Return the (X, Y) coordinate for the center point of the cell that contains the specified text.  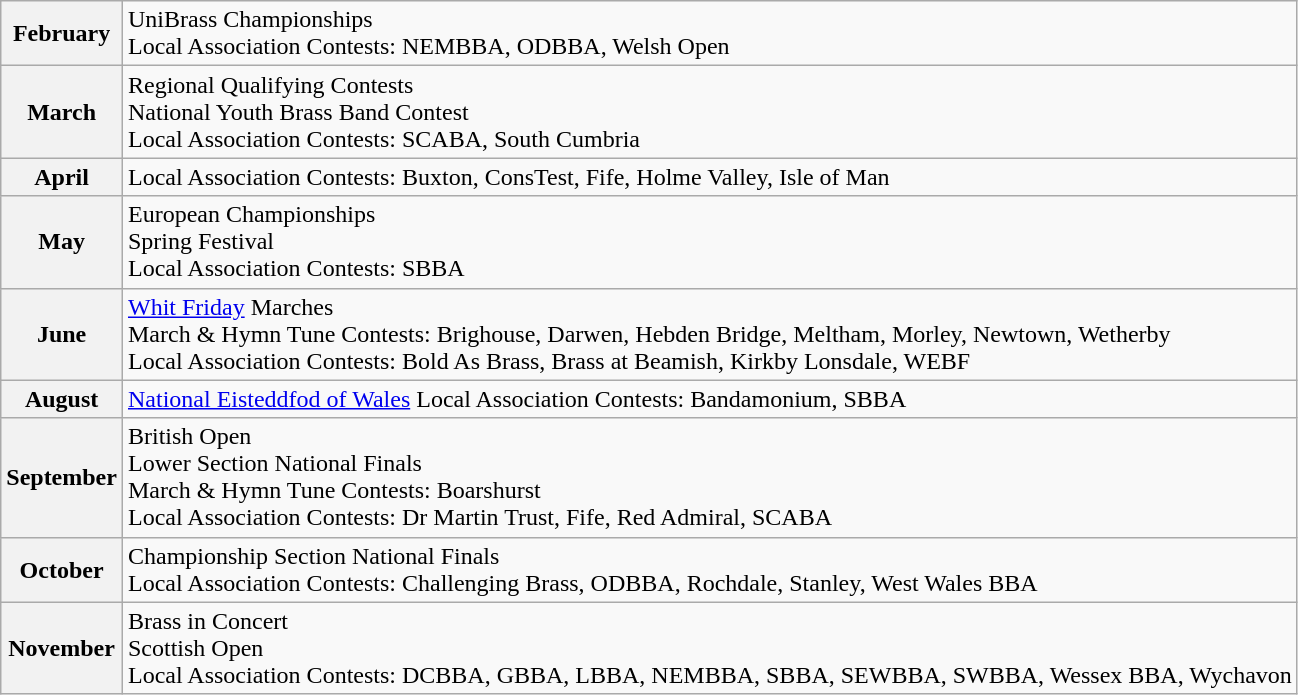
November (62, 648)
UniBrass ChampionshipsLocal Association Contests: NEMBBA, ODBBA, Welsh Open (710, 34)
National Eisteddfod of Wales Local Association Contests: Bandamonium, SBBA (710, 399)
Brass in ConcertScottish OpenLocal Association Contests: DCBBA, GBBA, LBBA, NEMBBA, SBBA, SEWBBA, SWBBA, Wessex BBA, Wychavon (710, 648)
February (62, 34)
May (62, 242)
Local Association Contests: Buxton, ConsTest, Fife, Holme Valley, Isle of Man (710, 177)
Championship Section National FinalsLocal Association Contests: Challenging Brass, ODBBA, Rochdale, Stanley, West Wales BBA (710, 570)
April (62, 177)
June (62, 334)
September (62, 478)
August (62, 399)
European ChampionshipsSpring FestivalLocal Association Contests: SBBA (710, 242)
British OpenLower Section National FinalsMarch & Hymn Tune Contests: BoarshurstLocal Association Contests: Dr Martin Trust, Fife, Red Admiral, SCABA (710, 478)
March (62, 112)
Regional Qualifying ContestsNational Youth Brass Band ContestLocal Association Contests: SCABA, South Cumbria (710, 112)
October (62, 570)
